Capture the cell that displays the provided text and extract its (x, y) central coordinate. 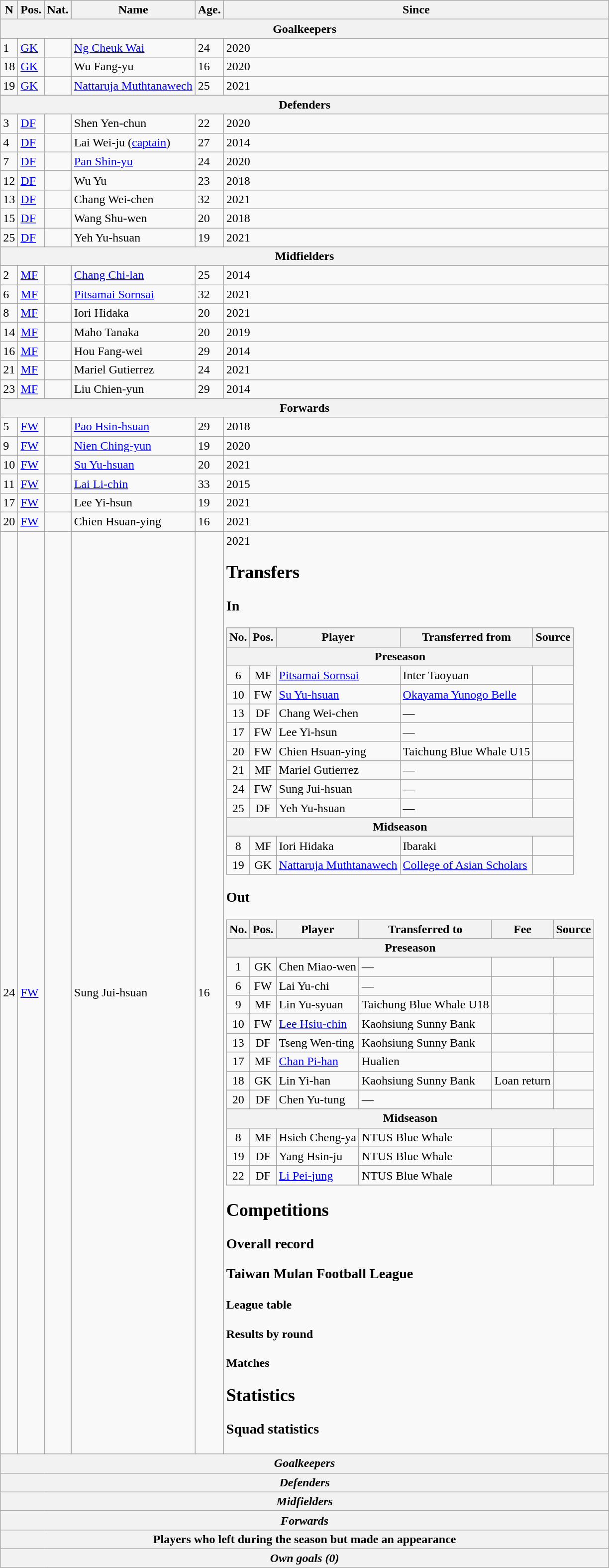
Hualien (425, 1062)
N (9, 10)
Chang Chi-lan (133, 275)
Age. (209, 10)
Wu Fang-yu (133, 67)
Transferred from (467, 637)
Lai Li-chin (133, 483)
Li Pei-jung (317, 1175)
27 (209, 142)
Taichung Blue Whale U18 (425, 1005)
Yang Hsin-ju (317, 1156)
Wang Shu-wen (133, 218)
Transferred to (425, 929)
Lin Yi-han (317, 1081)
15 (9, 218)
Hou Fang-wei (133, 351)
Since (416, 10)
Taichung Blue Whale U15 (467, 751)
Inter Taoyuan (467, 675)
Players who left during the season but made an appearance (304, 1539)
Lin Yu-syuan (317, 1005)
Chen Miao-wen (317, 967)
Ng Cheuk Wai (133, 48)
Chen Yu-tung (317, 1099)
3 (9, 123)
Loan return (522, 1081)
College of Asian Scholars (467, 865)
33 (209, 483)
Name (133, 10)
Nat. (58, 10)
Lai Wei-ju (captain) (133, 142)
Chan Pi-han (317, 1062)
Hsieh Cheng-ya (317, 1137)
11 (9, 483)
Shen Yen-chun (133, 123)
Ibaraki (467, 846)
Tseng Wen-ting (317, 1043)
Fee (522, 929)
Maho Tanaka (133, 332)
Nien Ching-yun (133, 446)
4 (9, 142)
Okayama Yunogo Belle (467, 694)
7 (9, 161)
Lai Yu-chi (317, 986)
Pan Shin-yu (133, 161)
2019 (416, 332)
Pao Hsin-hsuan (133, 427)
Lee Hsiu-chin (317, 1024)
12 (9, 180)
Wu Yu (133, 180)
Own goals (0) (304, 1558)
14 (9, 332)
Liu Chien-yun (133, 389)
2015 (416, 483)
5 (9, 427)
2 (9, 275)
